Return the [x, y] coordinate for the center point of the cell that contains the specified text.  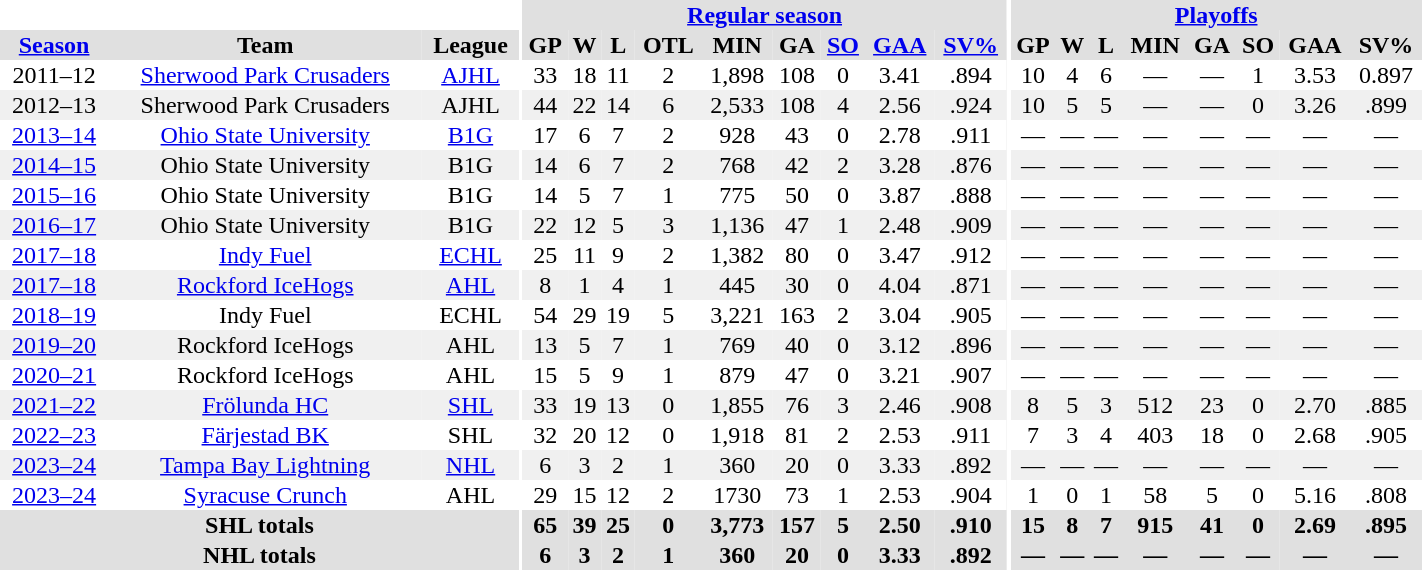
.876 [971, 165]
.899 [1386, 105]
80 [798, 255]
3.21 [900, 375]
4.04 [900, 285]
39 [585, 525]
2014–15 [54, 165]
2.56 [900, 105]
3.28 [900, 165]
2011–12 [54, 75]
163 [798, 315]
44 [546, 105]
43 [798, 135]
5.16 [1315, 495]
1,898 [738, 75]
512 [1156, 405]
3.47 [900, 255]
Playoffs [1216, 15]
.894 [971, 75]
915 [1156, 525]
2018–19 [54, 315]
.871 [971, 285]
.904 [971, 495]
2.46 [900, 405]
157 [798, 525]
1,136 [738, 225]
NHL [470, 465]
Syracuse Crunch [265, 495]
3.04 [900, 315]
.908 [971, 405]
76 [798, 405]
3.41 [900, 75]
.888 [971, 195]
2.78 [900, 135]
42 [798, 165]
.907 [971, 375]
3.12 [900, 345]
2016–17 [54, 225]
Frölunda HC [265, 405]
1,918 [738, 435]
.909 [971, 225]
445 [738, 285]
.896 [971, 345]
23 [1212, 405]
.808 [1386, 495]
2.69 [1315, 525]
.924 [971, 105]
OTL [668, 45]
2013–14 [54, 135]
2015–16 [54, 195]
2019–20 [54, 345]
2022–23 [54, 435]
Tampa Bay Lightning [265, 465]
3.87 [900, 195]
.912 [971, 255]
2.50 [900, 525]
50 [798, 195]
65 [546, 525]
3,773 [738, 525]
775 [738, 195]
0.897 [1386, 75]
1,855 [738, 405]
2.48 [900, 225]
768 [738, 165]
Team [265, 45]
2012–13 [54, 105]
81 [798, 435]
40 [798, 345]
30 [798, 285]
41 [1212, 525]
1730 [738, 495]
58 [1156, 495]
32 [546, 435]
403 [1156, 435]
Season [54, 45]
3.26 [1315, 105]
League [470, 45]
1,382 [738, 255]
769 [738, 345]
2,533 [738, 105]
54 [546, 315]
Regular season [765, 15]
3,221 [738, 315]
928 [738, 135]
.885 [1386, 405]
2.68 [1315, 435]
.895 [1386, 525]
.910 [971, 525]
879 [738, 375]
17 [546, 135]
2021–22 [54, 405]
2.70 [1315, 405]
Färjestad BK [265, 435]
NHL totals [260, 555]
73 [798, 495]
SHL totals [260, 525]
3.53 [1315, 75]
2020–21 [54, 375]
